Detect which cell encompasses the target text, then output its (X, Y) center coordinate. 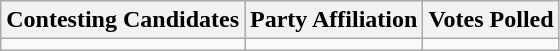
Contesting Candidates (123, 20)
Party Affiliation (334, 20)
Votes Polled (491, 20)
